Locate the cell with the specified text and output its [x, y] center coordinate. 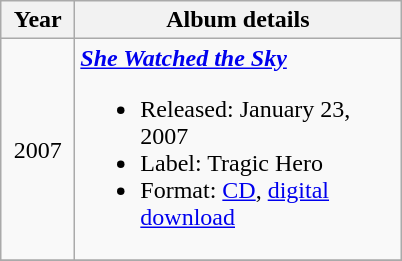
Album details [238, 20]
Year [38, 20]
2007 [38, 150]
She Watched the SkyReleased: January 23, 2007Label: Tragic HeroFormat: CD, digital download [238, 150]
